Extract the (X, Y) coordinate from the center of the cell holding the provided text.  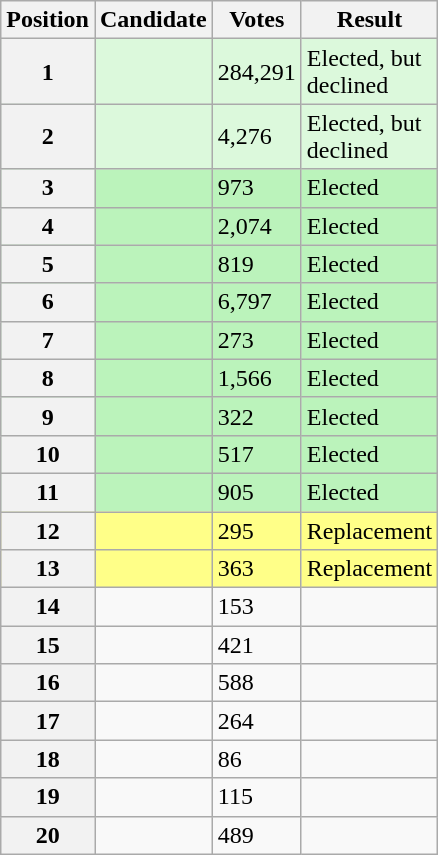
973 (256, 188)
Candidate (153, 20)
2 (48, 136)
16 (48, 683)
18 (48, 759)
6,797 (256, 302)
588 (256, 683)
5 (48, 264)
Votes (256, 20)
1 (48, 72)
10 (48, 454)
14 (48, 607)
115 (256, 797)
19 (48, 797)
819 (256, 264)
Position (48, 20)
7 (48, 340)
11 (48, 492)
8 (48, 378)
517 (256, 454)
6 (48, 302)
2,074 (256, 226)
264 (256, 721)
17 (48, 721)
13 (48, 569)
363 (256, 569)
20 (48, 835)
421 (256, 645)
273 (256, 340)
15 (48, 645)
284,291 (256, 72)
489 (256, 835)
86 (256, 759)
153 (256, 607)
Result (369, 20)
9 (48, 416)
295 (256, 531)
1,566 (256, 378)
12 (48, 531)
4,276 (256, 136)
905 (256, 492)
322 (256, 416)
3 (48, 188)
4 (48, 226)
